Search for the cell housing the specified text and yield its [x, y] center coordinate. 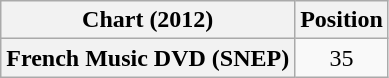
Chart (2012) [148, 20]
Position [342, 20]
French Music DVD (SNEP) [148, 58]
35 [342, 58]
